Search for the cell housing the specified text and yield its [x, y] center coordinate. 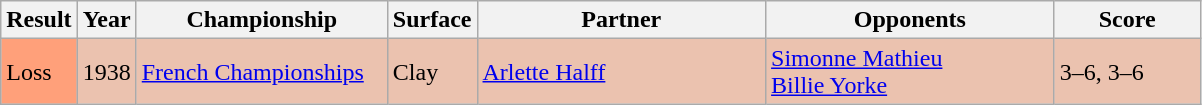
Championship [262, 20]
Year [106, 20]
Simonne Mathieu Billie Yorke [910, 72]
French Championships [262, 72]
Surface [432, 20]
Arlette Halff [622, 72]
3–6, 3–6 [1127, 72]
Partner [622, 20]
Score [1127, 20]
Clay [432, 72]
Loss [39, 72]
Result [39, 20]
Opponents [910, 20]
1938 [106, 72]
